Extract the (X, Y) coordinate from the center of the cell holding the provided text.  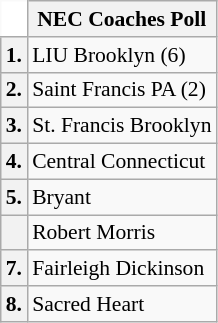
St. Francis Brooklyn (122, 126)
5. (14, 197)
4. (14, 162)
Robert Morris (122, 233)
1. (14, 55)
7. (14, 269)
Saint Francis PA (2) (122, 90)
LIU Brooklyn (6) (122, 55)
8. (14, 304)
Central Connecticut (122, 162)
NEC Coaches Poll (122, 19)
2. (14, 90)
Bryant (122, 197)
Fairleigh Dickinson (122, 269)
3. (14, 126)
Sacred Heart (122, 304)
